Pinpoint the cell where the given text exists, returning its (X, Y) midpoint coordinate. 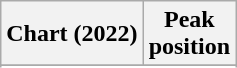
Chart (2022) (72, 34)
Peakposition (189, 34)
